From the cell containing the given text, extract its center point as (x, y) coordinate. 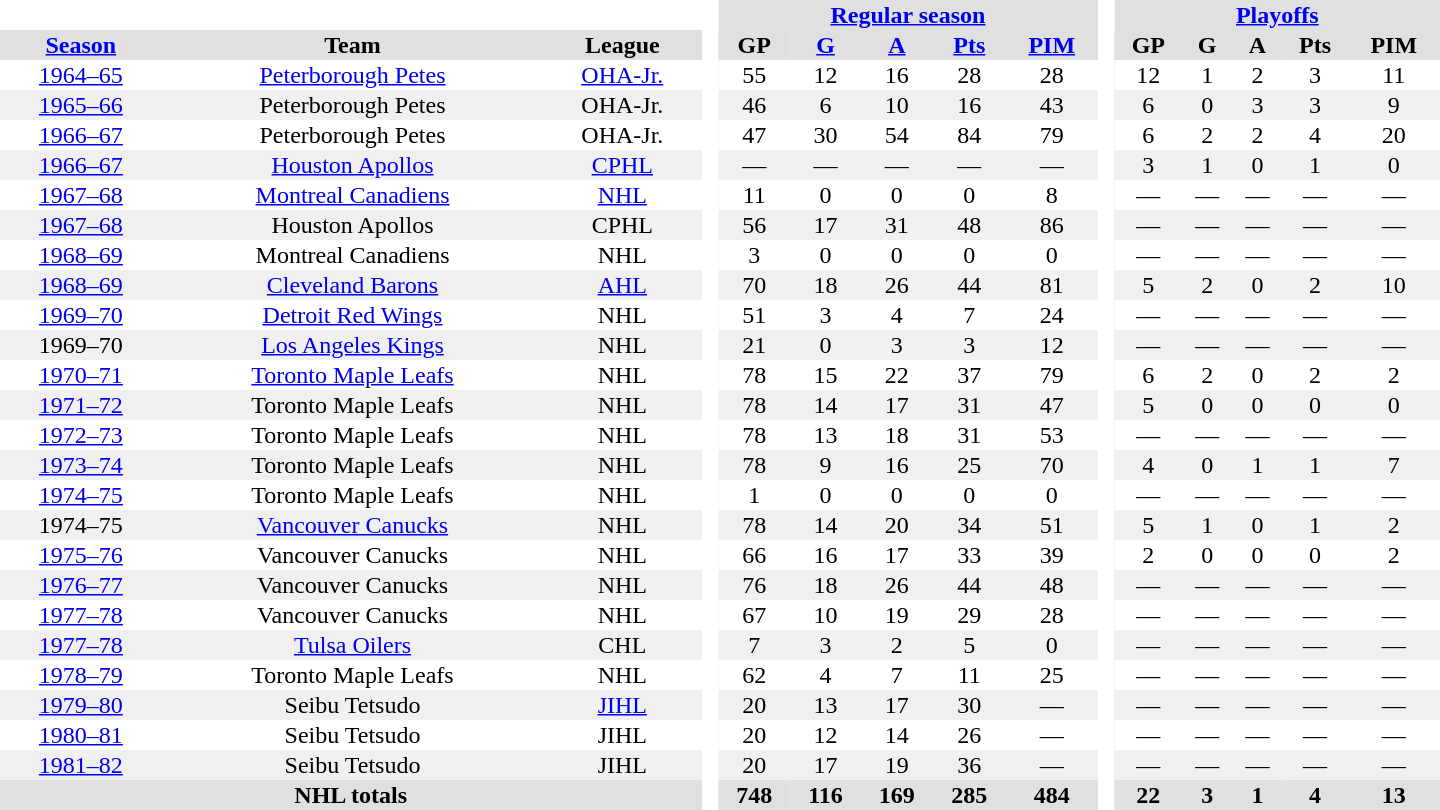
37 (969, 375)
748 (754, 795)
1970–71 (81, 375)
Detroit Red Wings (353, 315)
NHL totals (350, 795)
46 (754, 105)
66 (754, 555)
24 (1052, 315)
1978–79 (81, 675)
Team (353, 45)
29 (969, 615)
285 (969, 795)
76 (754, 585)
34 (969, 525)
33 (969, 555)
67 (754, 615)
Cleveland Barons (353, 285)
League (622, 45)
56 (754, 225)
116 (826, 795)
1975–76 (81, 555)
AHL (622, 285)
Playoffs (1278, 15)
484 (1052, 795)
Tulsa Oilers (353, 645)
1965–66 (81, 105)
55 (754, 75)
54 (897, 135)
53 (1052, 435)
84 (969, 135)
43 (1052, 105)
36 (969, 765)
169 (897, 795)
1981–82 (81, 765)
1971–72 (81, 405)
1972–73 (81, 435)
1979–80 (81, 705)
81 (1052, 285)
1964–65 (81, 75)
8 (1052, 195)
1980–81 (81, 735)
1976–77 (81, 585)
39 (1052, 555)
Regular season (908, 15)
86 (1052, 225)
62 (754, 675)
Season (81, 45)
CHL (622, 645)
Los Angeles Kings (353, 345)
15 (826, 375)
1973–74 (81, 465)
21 (754, 345)
